Find where the given text appears and provide that cell's center as (x, y) coordinate. 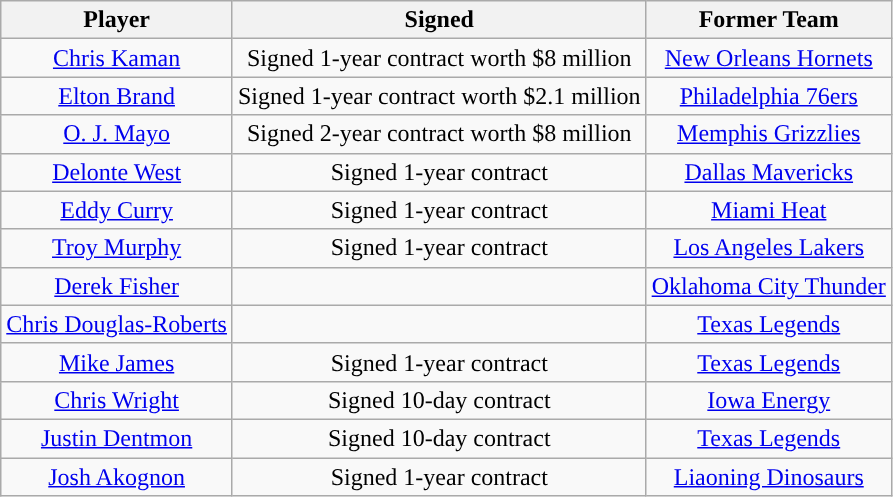
Derek Fisher (117, 286)
Memphis Grizzlies (768, 134)
Player (117, 20)
Signed 1-year contract worth $2.1 million (439, 96)
Troy Murphy (117, 248)
Chris Wright (117, 400)
Chris Kaman (117, 58)
Iowa Energy (768, 400)
Dallas Mavericks (768, 172)
Miami Heat (768, 210)
Elton Brand (117, 96)
Justin Dentmon (117, 438)
Delonte West (117, 172)
Los Angeles Lakers (768, 248)
Signed (439, 20)
Mike James (117, 362)
Josh Akognon (117, 477)
Liaoning Dinosaurs (768, 477)
New Orleans Hornets (768, 58)
Signed 1-year contract worth $8 million (439, 58)
O. J. Mayo (117, 134)
Former Team (768, 20)
Signed 2-year contract worth $8 million (439, 134)
Oklahoma City Thunder (768, 286)
Chris Douglas-Roberts (117, 324)
Eddy Curry (117, 210)
Philadelphia 76ers (768, 96)
